Detect which cell encompasses the target text, then output its (x, y) center coordinate. 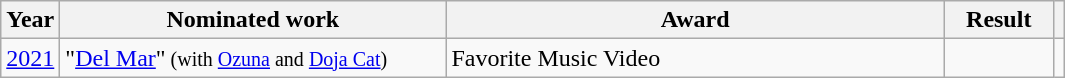
Favorite Music Video (696, 58)
Nominated work (253, 20)
Award (696, 20)
Result (998, 20)
Year (30, 20)
"Del Mar" (with Ozuna and Doja Cat) (253, 58)
2021 (30, 58)
